Scan for the cell matching the given text and deliver its [x, y] coordinate at center. 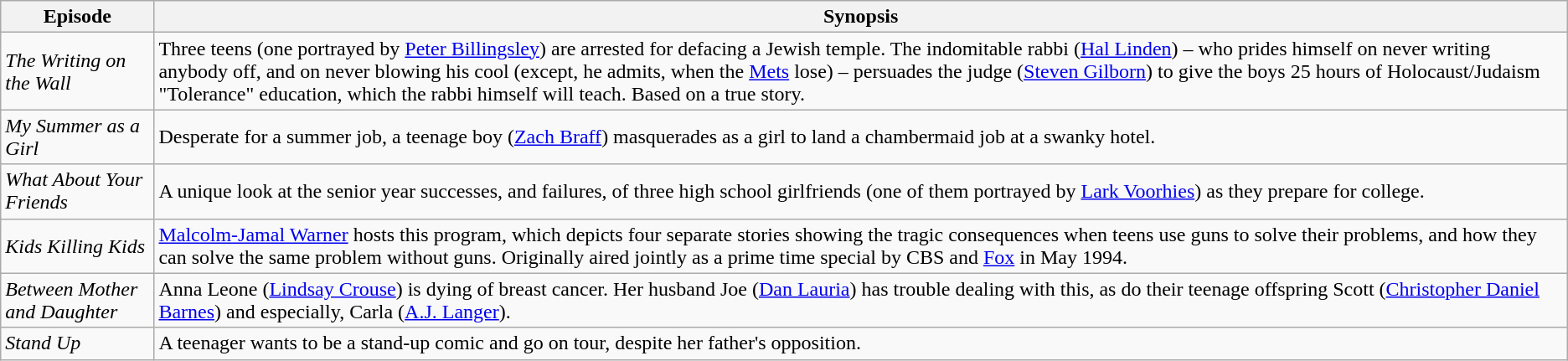
Stand Up [77, 343]
Synopsis [861, 17]
Kids Killing Kids [77, 246]
What About Your Friends [77, 191]
Between Mother and Daughter [77, 300]
Desperate for a summer job, a teenage boy (Zach Braff) masquerades as a girl to land a chambermaid job at a swanky hotel. [861, 137]
My Summer as a Girl [77, 137]
Episode [77, 17]
A teenager wants to be a stand-up comic and go on tour, despite her father's opposition. [861, 343]
The Writing on the Wall [77, 71]
